Scan for the cell matching the given text and deliver its (x, y) coordinate at center. 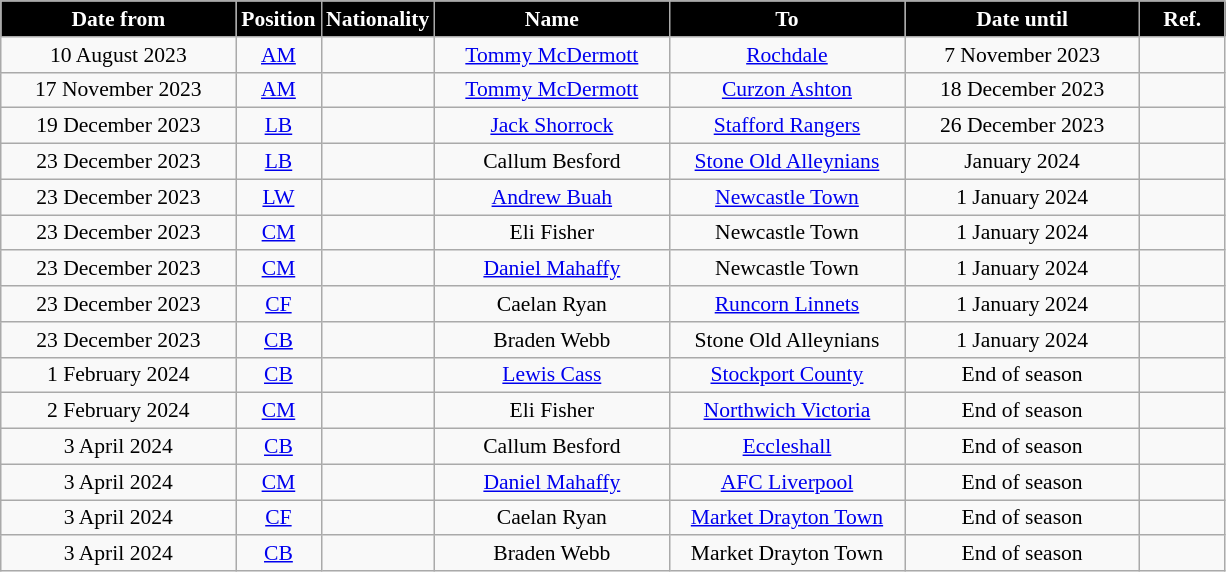
Lewis Cass (552, 375)
Stafford Rangers (786, 126)
Ref. (1182, 19)
Northwich Victoria (786, 411)
Position (278, 19)
LW (278, 197)
2 February 2024 (118, 411)
Eccleshall (786, 447)
17 November 2023 (118, 90)
18 December 2023 (1022, 90)
7 November 2023 (1022, 55)
To (786, 19)
Name (552, 19)
26 December 2023 (1022, 126)
Date from (118, 19)
Rochdale (786, 55)
Date until (1022, 19)
Nationality (378, 19)
Stockport County (786, 375)
Jack Shorrock (552, 126)
1 February 2024 (118, 375)
January 2024 (1022, 162)
19 December 2023 (118, 126)
10 August 2023 (118, 55)
AFC Liverpool (786, 482)
Curzon Ashton (786, 90)
Runcorn Linnets (786, 304)
Andrew Buah (552, 197)
